Output the [X, Y] coordinate of the center of the cell containing the given text.  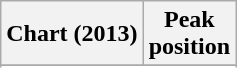
Chart (2013) [72, 34]
Peakposition [189, 34]
